Scan for the cell matching the given text and deliver its (X, Y) coordinate at center. 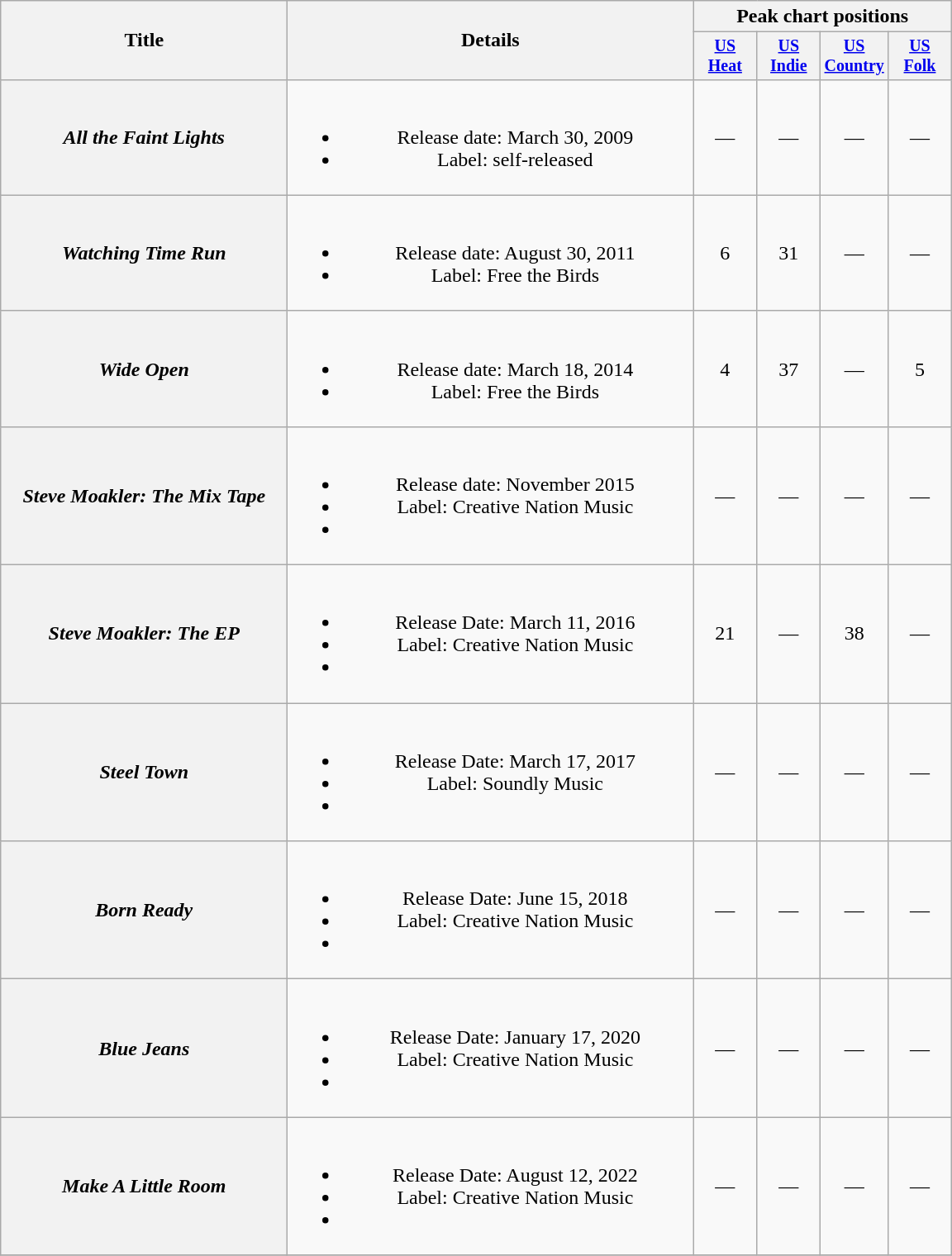
6 (726, 253)
All the Faint Lights (144, 137)
USIndie (788, 56)
37 (788, 369)
Release date: November 2015Label: Creative Nation Music (491, 496)
Details (491, 40)
Wide Open (144, 369)
Release Date: August 12, 2022Label: Creative Nation Music (491, 1187)
Born Ready (144, 911)
5 (919, 369)
Make A Little Room (144, 1187)
Release Date: March 11, 2016Label: Creative Nation Music (491, 635)
Steel Town (144, 772)
31 (788, 253)
Blue Jeans (144, 1048)
Title (144, 40)
Peak chart positions (823, 17)
Release Date: January 17, 2020Label: Creative Nation Music (491, 1048)
USFolk (919, 56)
USHeat (726, 56)
Watching Time Run (144, 253)
Release date: March 30, 2009Label: self-released (491, 137)
4 (726, 369)
Steve Moakler: The Mix Tape (144, 496)
US Country (854, 56)
Steve Moakler: The EP (144, 635)
38 (854, 635)
Release date: August 30, 2011Label: Free the Birds (491, 253)
Release date: March 18, 2014Label: Free the Birds (491, 369)
21 (726, 635)
Release Date: March 17, 2017Label: Soundly Music (491, 772)
Release Date: June 15, 2018Label: Creative Nation Music (491, 911)
